Output the [X, Y] coordinate of the center of the cell containing the given text.  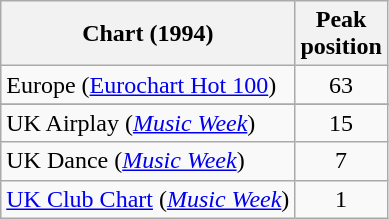
15 [341, 123]
UK Club Chart (Music Week) [148, 199]
UK Airplay (Music Week) [148, 123]
Peakposition [341, 34]
7 [341, 161]
1 [341, 199]
Chart (1994) [148, 34]
UK Dance (Music Week) [148, 161]
Europe (Eurochart Hot 100) [148, 85]
63 [341, 85]
